Return [X, Y] of the center of cell containing provided text 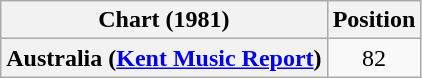
Position [374, 20]
Australia (Kent Music Report) [164, 58]
Chart (1981) [164, 20]
82 [374, 58]
